Pinpoint the cell where the given text exists, returning its (X, Y) midpoint coordinate. 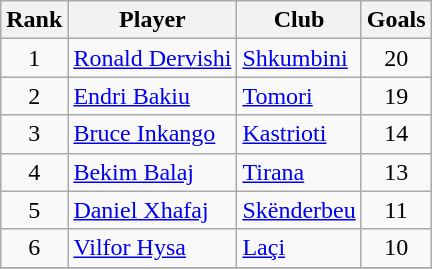
6 (34, 248)
2 (34, 96)
Laçi (299, 248)
4 (34, 172)
Vilfor Hysa (152, 248)
Ronald Dervishi (152, 58)
5 (34, 210)
Tomori (299, 96)
20 (396, 58)
Club (299, 20)
11 (396, 210)
Tirana (299, 172)
10 (396, 248)
Endri Bakiu (152, 96)
19 (396, 96)
Bruce Inkango (152, 134)
3 (34, 134)
Skënderbeu (299, 210)
13 (396, 172)
Shkumbini (299, 58)
Rank (34, 20)
Kastrioti (299, 134)
1 (34, 58)
Player (152, 20)
Bekim Balaj (152, 172)
Goals (396, 20)
14 (396, 134)
Daniel Xhafaj (152, 210)
